Capture the cell that displays the provided text and extract its (x, y) central coordinate. 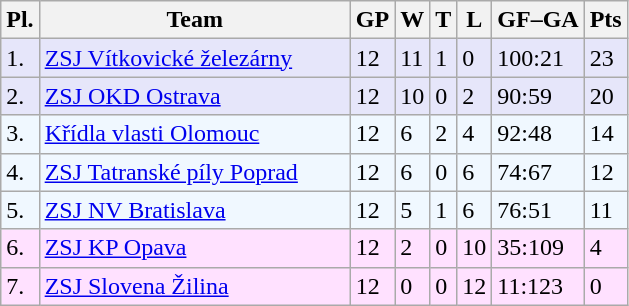
Pl. (20, 20)
20 (606, 96)
3. (20, 134)
4. (20, 172)
1. (20, 58)
GF–GA (538, 20)
76:51 (538, 210)
74:67 (538, 172)
ZSJ Tatranské píly Poprad (194, 172)
6. (20, 248)
35:109 (538, 248)
ZSJ KP Opava (194, 248)
ZSJ Vítkovické železárny (194, 58)
ZSJ Slovena Žilina (194, 286)
14 (606, 134)
5 (412, 210)
90:59 (538, 96)
23 (606, 58)
Team (194, 20)
ZSJ NV Bratislava (194, 210)
5. (20, 210)
T (444, 20)
7. (20, 286)
GP (372, 20)
W (412, 20)
100:21 (538, 58)
L (474, 20)
Křídla vlasti Olomouc (194, 134)
2. (20, 96)
ZSJ OKD Ostrava (194, 96)
Pts (606, 20)
92:48 (538, 134)
11:123 (538, 286)
